Return the (x, y) coordinate for the center point of the cell that contains the specified text.  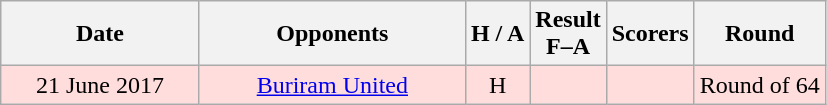
H (497, 85)
Scorers (650, 34)
Round of 64 (760, 85)
H / A (497, 34)
Date (100, 34)
21 June 2017 (100, 85)
Opponents (332, 34)
Round (760, 34)
ResultF–A (568, 34)
Buriram United (332, 85)
